For the text-containing cell, return its midpoint in [X, Y] coordinate format. 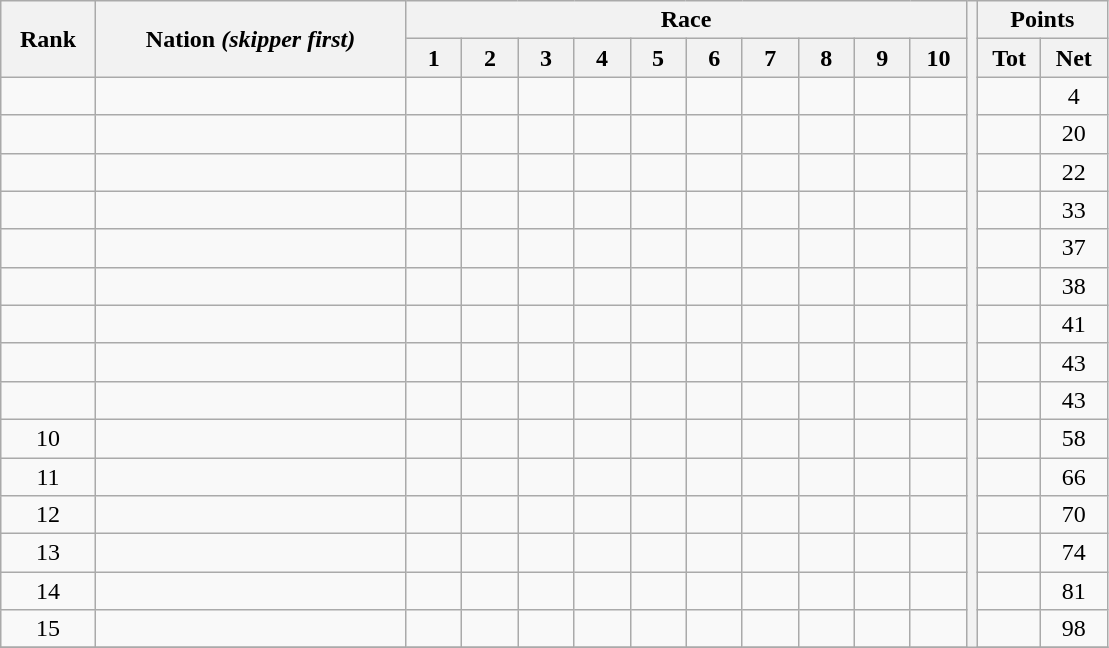
9 [882, 58]
7 [770, 58]
Nation (skipper first) [250, 39]
66 [1074, 477]
5 [658, 58]
38 [1074, 286]
58 [1074, 438]
8 [826, 58]
1 [434, 58]
15 [48, 629]
74 [1074, 553]
20 [1074, 134]
Rank [48, 39]
22 [1074, 172]
37 [1074, 248]
33 [1074, 210]
2 [490, 58]
13 [48, 553]
70 [1074, 515]
Race [686, 20]
Net [1074, 58]
81 [1074, 591]
3 [546, 58]
Tot [1008, 58]
6 [714, 58]
14 [48, 591]
Points [1042, 20]
12 [48, 515]
98 [1074, 629]
41 [1074, 324]
11 [48, 477]
